From the cell containing the given text, extract its center point as (X, Y) coordinate. 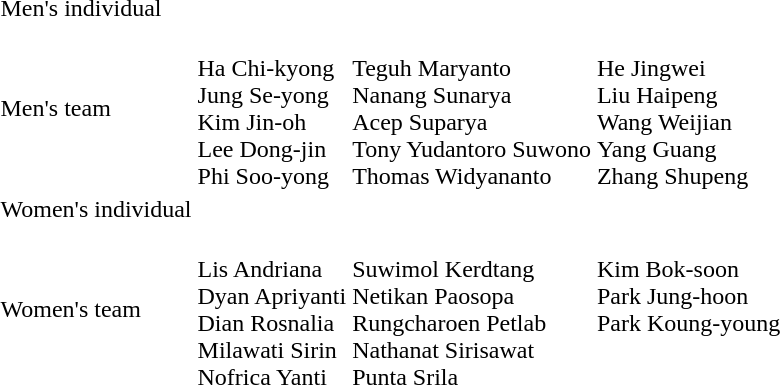
Ha Chi-kyongJung Se-yongKim Jin-ohLee Dong-jinPhi Soo-yong (272, 108)
Teguh MaryantoNanang SunaryaAcep SuparyaTony Yudantoro SuwonoThomas Widyananto (472, 108)
